Detect which cell encompasses the target text, then output its [X, Y] center coordinate. 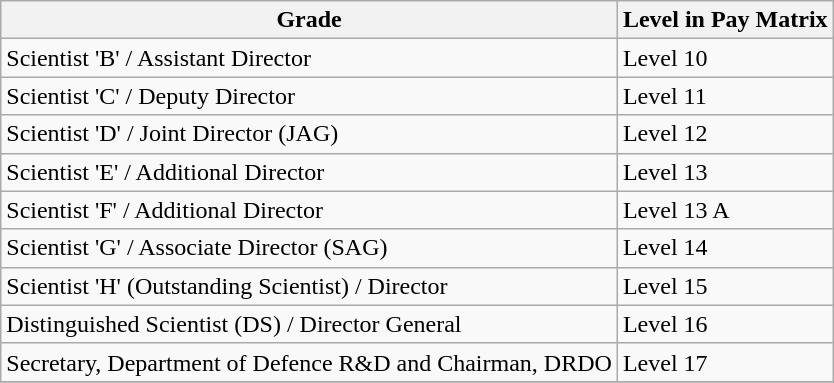
Grade [310, 20]
Level 12 [725, 134]
Scientist 'D' / Joint Director (JAG) [310, 134]
Level 11 [725, 96]
Level 14 [725, 248]
Level 17 [725, 362]
Scientist 'E' / Additional Director [310, 172]
Level in Pay Matrix [725, 20]
Level 10 [725, 58]
Scientist 'F' / Additional Director [310, 210]
Level 13 [725, 172]
Level 15 [725, 286]
Distinguished Scientist (DS) / Director General [310, 324]
Level 13 A [725, 210]
Scientist 'G' / Associate Director (SAG) [310, 248]
Scientist 'H' (Outstanding Scientist) / Director [310, 286]
Scientist 'B' / Assistant Director [310, 58]
Scientist 'C' / Deputy Director [310, 96]
Secretary, Department of Defence R&D and Chairman, DRDO [310, 362]
Level 16 [725, 324]
